Scan for the cell matching the given text and deliver its (x, y) coordinate at center. 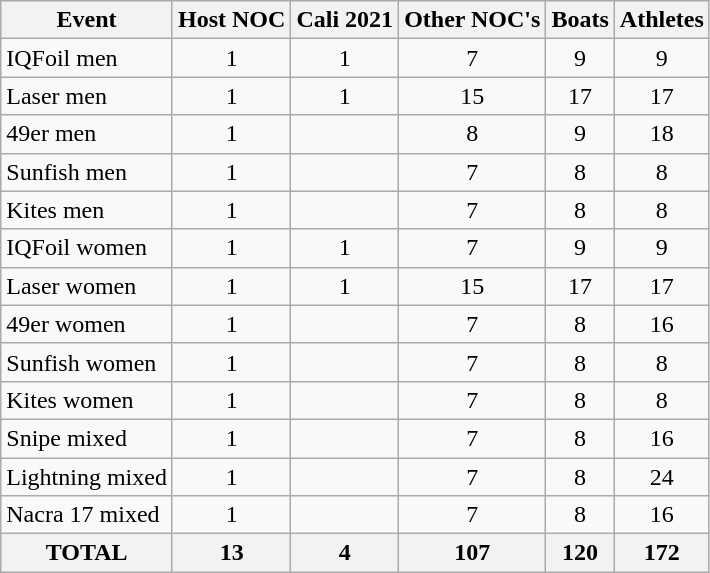
Athletes (662, 20)
24 (662, 477)
Laser men (87, 96)
TOTAL (87, 553)
120 (580, 553)
Boats (580, 20)
Kites men (87, 210)
Laser women (87, 286)
Cali 2021 (345, 20)
Host NOC (231, 20)
4 (345, 553)
Sunfish women (87, 362)
49er women (87, 324)
107 (472, 553)
IQFoil men (87, 58)
49er men (87, 134)
Lightning mixed (87, 477)
Sunfish men (87, 172)
Nacra 17 mixed (87, 515)
13 (231, 553)
Event (87, 20)
Snipe mixed (87, 438)
IQFoil women (87, 248)
18 (662, 134)
Kites women (87, 400)
Other NOC's (472, 20)
172 (662, 553)
